Detect which cell encompasses the target text, then output its (x, y) center coordinate. 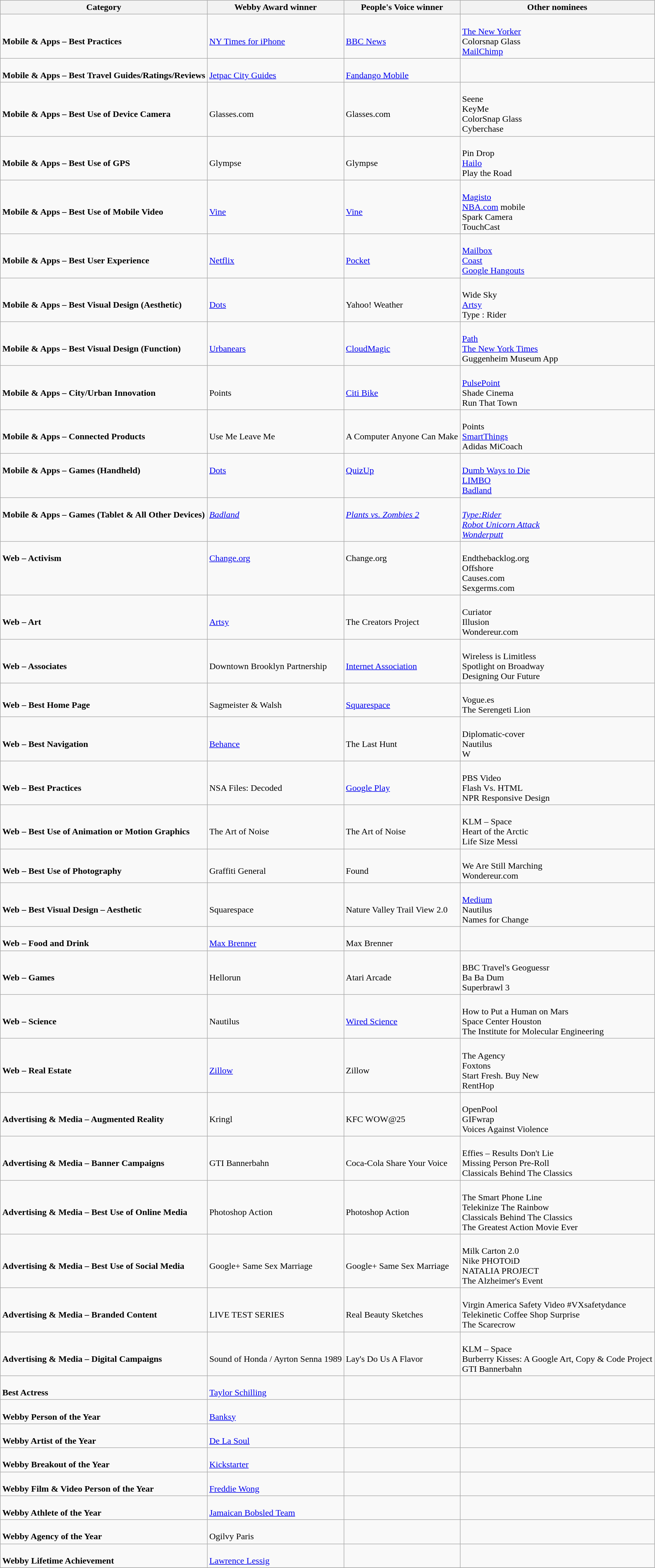
Webby Athlete of the Year (104, 1508)
Mobile & Apps – Best Practices (104, 36)
Mobile & Apps – Games (Handheld) (104, 475)
Webby Breakout of the Year (104, 1460)
Type:Rider Robot Unicorn Attack Wonderputt (557, 519)
Fandango Mobile (402, 70)
Seene KeyMe ColorSnap Glass Cyberchase (557, 109)
Hellorun (276, 972)
QuizUp (402, 475)
Real Beauty Sketches (402, 1310)
Graffiti General (276, 866)
Wireless is Limitless Spotlight on Broadway Designing Our Future (557, 661)
Advertising & Media – Best Use of Social Media (104, 1261)
Best Actress (104, 1388)
Mobile & Apps – City/Urban Innovation (104, 387)
Curiator Illusion Wondereur.com (557, 617)
Internet Association (402, 661)
BBC Travel's Geoguessr Ba Ba Dum Superbrawl 3 (557, 972)
Wired Science (402, 1017)
Netflix (276, 256)
PulsePoint Shade Cinema Run That Town (557, 387)
KFC WOW@25 (402, 1114)
Advertising & Media – Banner Campaigns (104, 1158)
Web – Science (104, 1017)
Mobile & Apps – Best Use of Mobile Video (104, 207)
KLM – Space Burberry Kisses: A Google Art, Copy & Code Project GTI Bannerbahn (557, 1354)
Advertising & Media – Best Use of Online Media (104, 1207)
Urbanears (276, 344)
The Agency Foxtons Start Fresh. Buy New RentHop (557, 1065)
Lawrence Lessig (276, 1556)
Milk Carton 2.0 Nike PHOTOiD NATALIA PROJECT The Alzheimer's Event (557, 1261)
Web – Real Estate (104, 1065)
Diplomatic-cover Nautilus W (557, 739)
Dumb Ways to Die LIMBO Badland (557, 475)
CloudMagic (402, 344)
A Computer Anyone Can Make (402, 432)
Category (104, 7)
Badland (276, 519)
Web – Art (104, 617)
The Smart Phone Line Telekinize The Rainbow Classicals Behind The Classics The Greatest Action Movie Ever (557, 1207)
Wide Sky Artsy Type : Rider (557, 300)
Web – Associates (104, 661)
Mobile & Apps – Best User Experience (104, 256)
Webby Lifetime Achievement (104, 1556)
Nautilus (276, 1017)
Mobile & Apps – Connected Products (104, 432)
Points SmartThings Adidas MiCoach (557, 432)
Web – Best Use of Photography (104, 866)
Mobile & Apps – Best Visual Design (Function) (104, 344)
Web – Food and Drink (104, 938)
Magisto NBA.com mobile Spark Camera TouchCast (557, 207)
Jetpac City Guides (276, 70)
The New Yorker Colorsnap Glass MailChimp (557, 36)
Behance (276, 739)
Sagmeister & Walsh (276, 700)
Google Play (402, 783)
Atari Arcade (402, 972)
Taylor Schilling (276, 1388)
Plants vs. Zombies 2 (402, 519)
Mobile & Apps – Games (Tablet & All Other Devices) (104, 519)
The Last Hunt (402, 739)
Web – Games (104, 972)
Downtown Brooklyn Partnership (276, 661)
Pin Drop Hailo Play the Road (557, 158)
People's Voice winner (402, 7)
BBC News (402, 36)
Medium Nautilus Names for Change (557, 904)
Mobile & Apps – Best Visual Design (Aesthetic) (104, 300)
Advertising & Media – Branded Content (104, 1310)
Lay's Do Us A Flavor (402, 1354)
Endthebacklog.org Offshore Causes.com Sexgerms.com (557, 568)
LIVE TEST SERIES (276, 1310)
Vogue.es The Serengeti Lion (557, 700)
Webby Agency of the Year (104, 1531)
We Are Still Marching Wondereur.com (557, 866)
PBS Video Flash Vs. HTML NPR Responsive Design (557, 783)
Path The New York Times Guggenheim Museum App (557, 344)
Other nominees (557, 7)
Webby Film & Video Person of the Year (104, 1484)
Jamaican Bobsled Team (276, 1508)
Webby Person of the Year (104, 1412)
Sound of Honda / Ayrton Senna 1989 (276, 1354)
Artsy (276, 617)
Ogilvy Paris (276, 1531)
Web – Best Use of Animation or Motion Graphics (104, 827)
Webby Award winner (276, 7)
KLM – Space Heart of the Arctic Life Size Messi (557, 827)
Mailbox Coast Google Hangouts (557, 256)
Points (276, 387)
Mobile & Apps – Best Travel Guides/Ratings/Reviews (104, 70)
Use Me Leave Me (276, 432)
Web – Best Home Page (104, 700)
Webby Artist of the Year (104, 1436)
Coca-Cola Share Your Voice (402, 1158)
Banksy (276, 1412)
NY Times for iPhone (276, 36)
Nature Valley Trail View 2.0 (402, 904)
Virgin America Safety Video #VXsafetydance Telekinetic Coffee Shop Surprise The Scarecrow (557, 1310)
GTI Bannerbahn (276, 1158)
Web – Activism (104, 568)
Web – Best Practices (104, 783)
Yahoo! Weather (402, 300)
Web – Best Visual Design – Aesthetic (104, 904)
Web – Best Navigation (104, 739)
Pocket (402, 256)
Found (402, 866)
How to Put a Human on Mars Space Center Houston The Institute for Molecular Engineering (557, 1017)
Kickstarter (276, 1460)
OpenPool GIFwrap Voices Against Violence (557, 1114)
Mobile & Apps – Best Use of GPS (104, 158)
Kringl (276, 1114)
Advertising & Media – Digital Campaigns (104, 1354)
De La Soul (276, 1436)
Citi Bike (402, 387)
Effies – Results Don't Lie Missing Person Pre-Roll Classicals Behind The Classics (557, 1158)
Mobile & Apps – Best Use of Device Camera (104, 109)
Advertising & Media – Augmented Reality (104, 1114)
Freddie Wong (276, 1484)
The Creators Project (402, 617)
NSA Files: Decoded (276, 783)
